Pinpoint the cell where the given text exists, returning its (x, y) midpoint coordinate. 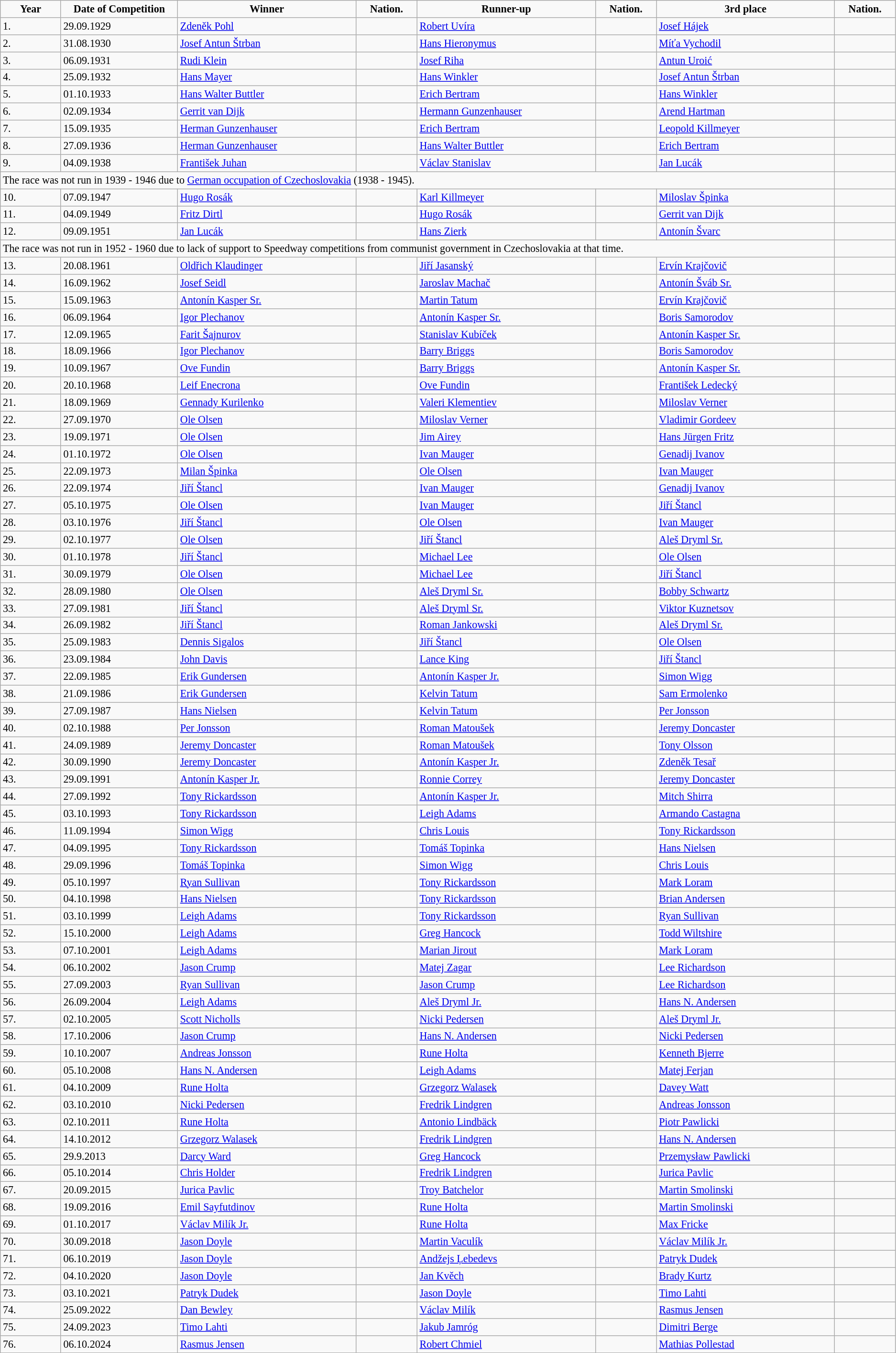
Lance King (506, 659)
Ronnie Correy (506, 779)
18.09.1969 (119, 403)
02.10.2005 (119, 1019)
03.10.1999 (119, 917)
František Juhan (267, 163)
30.09.1979 (119, 574)
6. (31, 111)
7. (31, 129)
27.09.1987 (119, 711)
29.9.2013 (119, 1156)
50. (31, 899)
Runner-up (506, 9)
67. (31, 1190)
36. (31, 659)
24. (31, 454)
29.09.1991 (119, 779)
10.09.1967 (119, 369)
21. (31, 403)
11.09.1994 (119, 830)
Viktor Kuznetsov (745, 608)
03.10.2021 (119, 1293)
Jaroslav Machač (506, 283)
03.10.2010 (119, 1104)
Emil Sayfutdinov (267, 1207)
42. (31, 762)
39. (31, 711)
Date of Competition (119, 9)
15.09.1963 (119, 300)
19.09.2016 (119, 1207)
8. (31, 146)
Hans Jürgen Fritz (745, 437)
Zdeněk Tesař (745, 762)
21.09.1986 (119, 694)
30. (31, 556)
06.09.1931 (119, 60)
Robert Chmiel (506, 1344)
Piotr Pawlicki (745, 1122)
Josef Hájek (745, 26)
2. (31, 43)
22.09.1974 (119, 488)
34. (31, 625)
Jim Airey (506, 437)
16. (31, 317)
12. (31, 231)
27.09.1992 (119, 797)
Leif Enecrona (267, 385)
4. (31, 77)
Matej Zagar (506, 968)
Marian Jirout (506, 950)
20. (31, 385)
17. (31, 334)
57. (31, 1019)
The race was not run in 1952 - 1960 due to lack of support to Speedway competitions from communist government in Czechoslovakia at that time. (418, 249)
Václav Milík (506, 1310)
Winner (267, 9)
47. (31, 848)
Scott Nicholls (267, 1019)
Jakub Jamróg (506, 1327)
09.09.1951 (119, 231)
02.10.1977 (119, 540)
30.09.2018 (119, 1242)
27. (31, 505)
04.10.2009 (119, 1088)
14.10.2012 (119, 1139)
05.10.1975 (119, 505)
Antun Uroić (745, 60)
76. (31, 1344)
56. (31, 1002)
27.09.1981 (119, 608)
27.09.1936 (119, 146)
73. (31, 1293)
29. (31, 540)
61. (31, 1088)
23. (31, 437)
Dennis Sigalos (267, 643)
19.09.1971 (119, 437)
44. (31, 797)
10.10.2007 (119, 1053)
74. (31, 1310)
22.09.1985 (119, 676)
25.09.1983 (119, 643)
Roman Jankowski (506, 625)
49. (31, 882)
Arend Hartman (745, 111)
30.09.1990 (119, 762)
58. (31, 1036)
Josef Riha (506, 60)
01.10.1933 (119, 95)
71. (31, 1259)
The race was not run in 1939 - 1946 due to German occupation of Czechoslovakia (1938 - 1945). (418, 180)
48. (31, 865)
13. (31, 266)
70. (31, 1242)
15.10.2000 (119, 933)
06.10.2024 (119, 1344)
Davey Watt (745, 1088)
31.08.1930 (119, 43)
05.10.2008 (119, 1070)
02.09.1934 (119, 111)
46. (31, 830)
25.09.2022 (119, 1310)
25. (31, 471)
01.10.2017 (119, 1224)
17.10.2006 (119, 1036)
Gennady Kurilenko (267, 403)
20.09.2015 (119, 1190)
Max Fricke (745, 1224)
43. (31, 779)
Rudi Klein (267, 60)
Tony Olsson (745, 745)
Dimitri Berge (745, 1327)
Vladimir Gordeev (745, 420)
33. (31, 608)
Antonín Šváb Sr. (745, 283)
Oldřich Klaudinger (267, 266)
Martin Tatum (506, 300)
12.09.1965 (119, 334)
64. (31, 1139)
Robert Uvíra (506, 26)
54. (31, 968)
32. (31, 591)
Brady Kurtz (745, 1276)
02.10.2011 (119, 1122)
11. (31, 214)
Armando Castagna (745, 814)
Todd Wiltshire (745, 933)
14. (31, 283)
55. (31, 985)
1. (31, 26)
07.10.2001 (119, 950)
Antonio Lindbäck (506, 1122)
28.09.1980 (119, 591)
Darcy Ward (267, 1156)
19. (31, 369)
62. (31, 1104)
28. (31, 523)
69. (31, 1224)
9. (31, 163)
Jiří Jasanský (506, 266)
35. (31, 643)
Dan Bewley (267, 1310)
26.09.2004 (119, 1002)
Martin Vaculík (506, 1242)
František Ledecký (745, 385)
59. (31, 1053)
25.09.1932 (119, 77)
24.09.1989 (119, 745)
Hermann Gunzenhauser (506, 111)
01.10.1972 (119, 454)
18. (31, 351)
Sam Ermolenko (745, 694)
Hans Zierk (506, 231)
John Davis (267, 659)
Karl Killmeyer (506, 197)
05.10.2014 (119, 1173)
18.09.1966 (119, 351)
53. (31, 950)
Leopold Killmeyer (745, 129)
Miloslav Špinka (745, 197)
3rd place (745, 9)
27.09.2003 (119, 985)
07.09.1947 (119, 197)
41. (31, 745)
Andžejs Ļebedevs (506, 1259)
Przemysław Pawlicki (745, 1156)
Antonín Švarc (745, 231)
Milan Špinka (267, 471)
Bobby Schwartz (745, 591)
5. (31, 95)
Troy Batchelor (506, 1190)
Fritz Dirtl (267, 214)
Zdeněk Pohl (267, 26)
Year (31, 9)
15.09.1935 (119, 129)
Valeri Klementiev (506, 403)
Míťa Vychodil (745, 43)
40. (31, 728)
Mitch Shirra (745, 797)
04.10.1998 (119, 899)
31. (31, 574)
Matej Ferjan (745, 1070)
03.10.1993 (119, 814)
Brian Andersen (745, 899)
22.09.1973 (119, 471)
04.09.1938 (119, 163)
Kenneth Bjerre (745, 1053)
20.08.1961 (119, 266)
Hans Mayer (267, 77)
Josef Seidl (267, 283)
10. (31, 197)
63. (31, 1122)
04.09.1949 (119, 214)
23.09.1984 (119, 659)
20.10.1968 (119, 385)
06.10.2019 (119, 1259)
45. (31, 814)
Jan Kvěch (506, 1276)
29.09.1929 (119, 26)
04.10.2020 (119, 1276)
52. (31, 933)
06.10.2002 (119, 968)
Chris Holder (267, 1173)
29.09.1996 (119, 865)
06.09.1964 (119, 317)
38. (31, 694)
Hans Hieronymus (506, 43)
75. (31, 1327)
Mathias Pollestad (745, 1344)
Václav Stanislav (506, 163)
16.09.1962 (119, 283)
Farit Šajnurov (267, 334)
26.09.1982 (119, 625)
66. (31, 1173)
72. (31, 1276)
3. (31, 60)
03.10.1976 (119, 523)
01.10.1978 (119, 556)
27.09.1970 (119, 420)
68. (31, 1207)
05.10.1997 (119, 882)
22. (31, 420)
15. (31, 300)
24.09.2023 (119, 1327)
26. (31, 488)
60. (31, 1070)
51. (31, 917)
Stanislav Kubíček (506, 334)
37. (31, 676)
02.10.1988 (119, 728)
65. (31, 1156)
04.09.1995 (119, 848)
